Pinpoint the cell where the given text exists, returning its [x, y] midpoint coordinate. 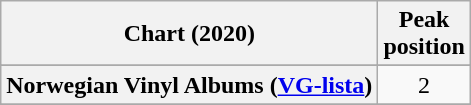
Chart (2020) [190, 34]
2 [424, 85]
Norwegian Vinyl Albums (VG-lista) [190, 85]
Peakposition [424, 34]
